Return [X, Y] of the center of cell containing provided text 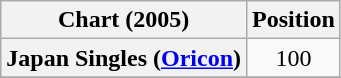
Japan Singles (Oricon) [124, 58]
100 [294, 58]
Position [294, 20]
Chart (2005) [124, 20]
